Output the (x, y) coordinate of the center of the cell containing the given text.  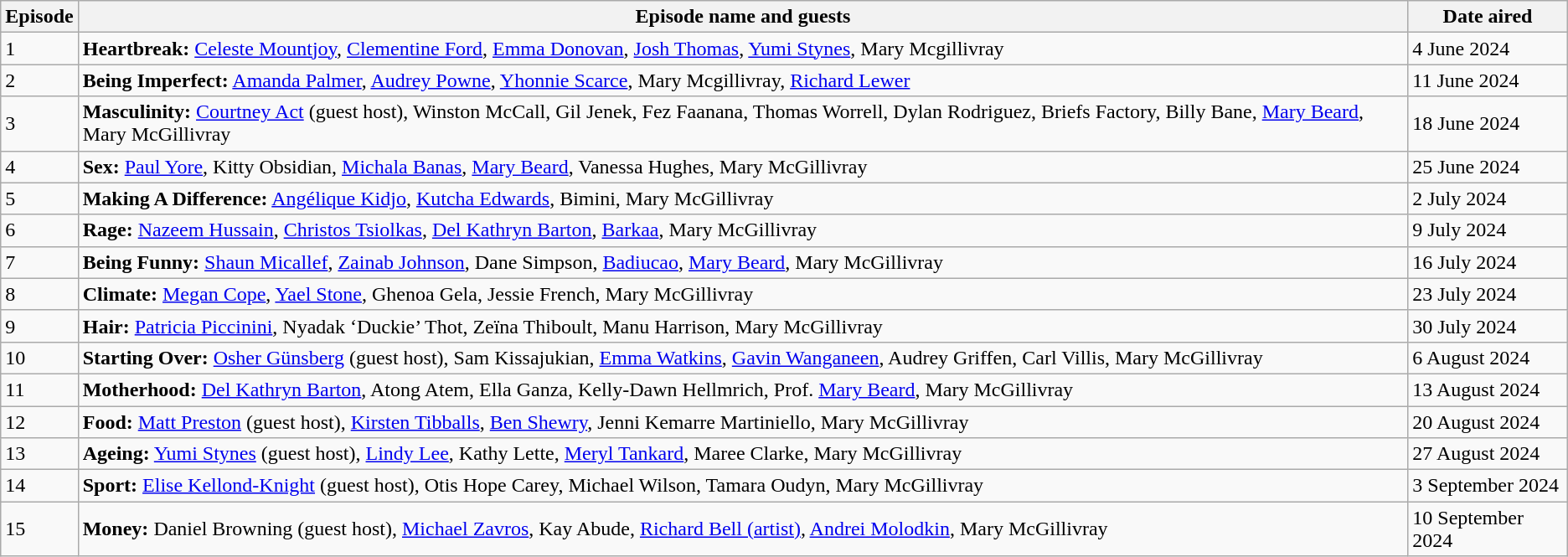
7 (39, 262)
Sex: Paul Yore, Kitty Obsidian, Michala Banas, Mary Beard, Vanessa Hughes, Mary McGillivray (743, 167)
Starting Over: Osher Günsberg (guest host), Sam Kissajukian, Emma Watkins, Gavin Wanganeen, Audrey Griffen, Carl Villis, Mary McGillivray (743, 358)
6 (39, 230)
18 June 2024 (1488, 124)
3 (39, 124)
30 July 2024 (1488, 326)
23 July 2024 (1488, 294)
1 (39, 49)
5 (39, 199)
Being Funny: Shaun Micallef, Zainab Johnson, Dane Simpson, Badiucao, Mary Beard, Mary McGillivray (743, 262)
3 September 2024 (1488, 486)
Date aired (1488, 17)
9 (39, 326)
13 August 2024 (1488, 389)
Sport: Elise Kellond-Knight (guest host), Otis Hope Carey, Michael Wilson, Tamara Oudyn, Mary McGillivray (743, 486)
4 June 2024 (1488, 49)
2 (39, 80)
27 August 2024 (1488, 454)
2 July 2024 (1488, 199)
20 August 2024 (1488, 421)
16 July 2024 (1488, 262)
13 (39, 454)
9 July 2024 (1488, 230)
Episode name and guests (743, 17)
15 (39, 529)
Heartbreak: Celeste Mountjoy, Clementine Ford, Emma Donovan, Josh Thomas, Yumi Stynes, Mary Mcgillivray (743, 49)
12 (39, 421)
Hair: Patricia Piccinini, Nyadak ‘Duckie’ Thot, Zeïna Thiboult, Manu Harrison, Mary McGillivray (743, 326)
11 (39, 389)
Rage: Nazeem Hussain, Christos Tsiolkas, Del Kathryn Barton, Barkaa, Mary McGillivray (743, 230)
Episode (39, 17)
Money: Daniel Browning (guest host), Michael Zavros, Kay Abude, Richard Bell (artist), Andrei Molodkin, Mary McGillivray (743, 529)
11 June 2024 (1488, 80)
Climate: Megan Cope, Yael Stone, Ghenoa Gela, Jessie French, Mary McGillivray (743, 294)
4 (39, 167)
Being Imperfect: Amanda Palmer, Audrey Powne, Yhonnie Scarce, Mary Mcgillivray, Richard Lewer (743, 80)
6 August 2024 (1488, 358)
Ageing: Yumi Stynes (guest host), Lindy Lee, Kathy Lette, Meryl Tankard, Maree Clarke, Mary McGillivray (743, 454)
Making A Difference: Angélique Kidjo, Kutcha Edwards, Bimini, Mary McGillivray (743, 199)
25 June 2024 (1488, 167)
8 (39, 294)
10 (39, 358)
Motherhood: Del Kathryn Barton, Atong Atem, Ella Ganza, Kelly-Dawn Hellmrich, Prof. Mary Beard, Mary McGillivray (743, 389)
10 September 2024 (1488, 529)
14 (39, 486)
Food: Matt Preston (guest host), Kirsten Tibballs, Ben Shewry, Jenni Kemarre Martiniello, Mary McGillivray (743, 421)
